For the text-containing cell, return its midpoint in [x, y] coordinate format. 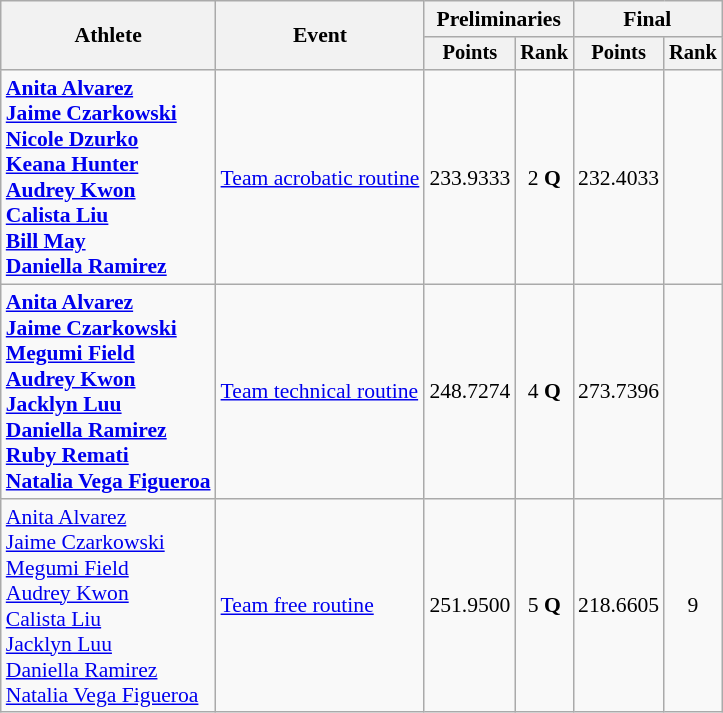
Anita Alvarez Jaime Czarkowski Megumi Field Audrey Kwon Calista Liu Jacklyn Luu Daniella Ramirez Natalia Vega Figueroa [108, 606]
273.7396 [618, 392]
Team technical routine [320, 392]
Anita Alvarez Jaime Czarkowski Nicole Dzurko Keana Hunter Audrey Kwon Calista Liu Bill May Daniella Ramirez [108, 177]
Final [648, 19]
Team acrobatic routine [320, 177]
218.6605 [618, 606]
5 Q [544, 606]
Athlete [108, 36]
Preliminaries [498, 19]
Team free routine [320, 606]
Anita Alvarez Jaime Czarkowski Megumi Field Audrey Kwon Jacklyn Luu Daniella Ramirez Ruby Remati Natalia Vega Figueroa [108, 392]
4 Q [544, 392]
251.9500 [470, 606]
248.7274 [470, 392]
Event [320, 36]
232.4033 [618, 177]
9 [693, 606]
2 Q [544, 177]
233.9333 [470, 177]
